Capture the cell that displays the provided text and extract its (x, y) central coordinate. 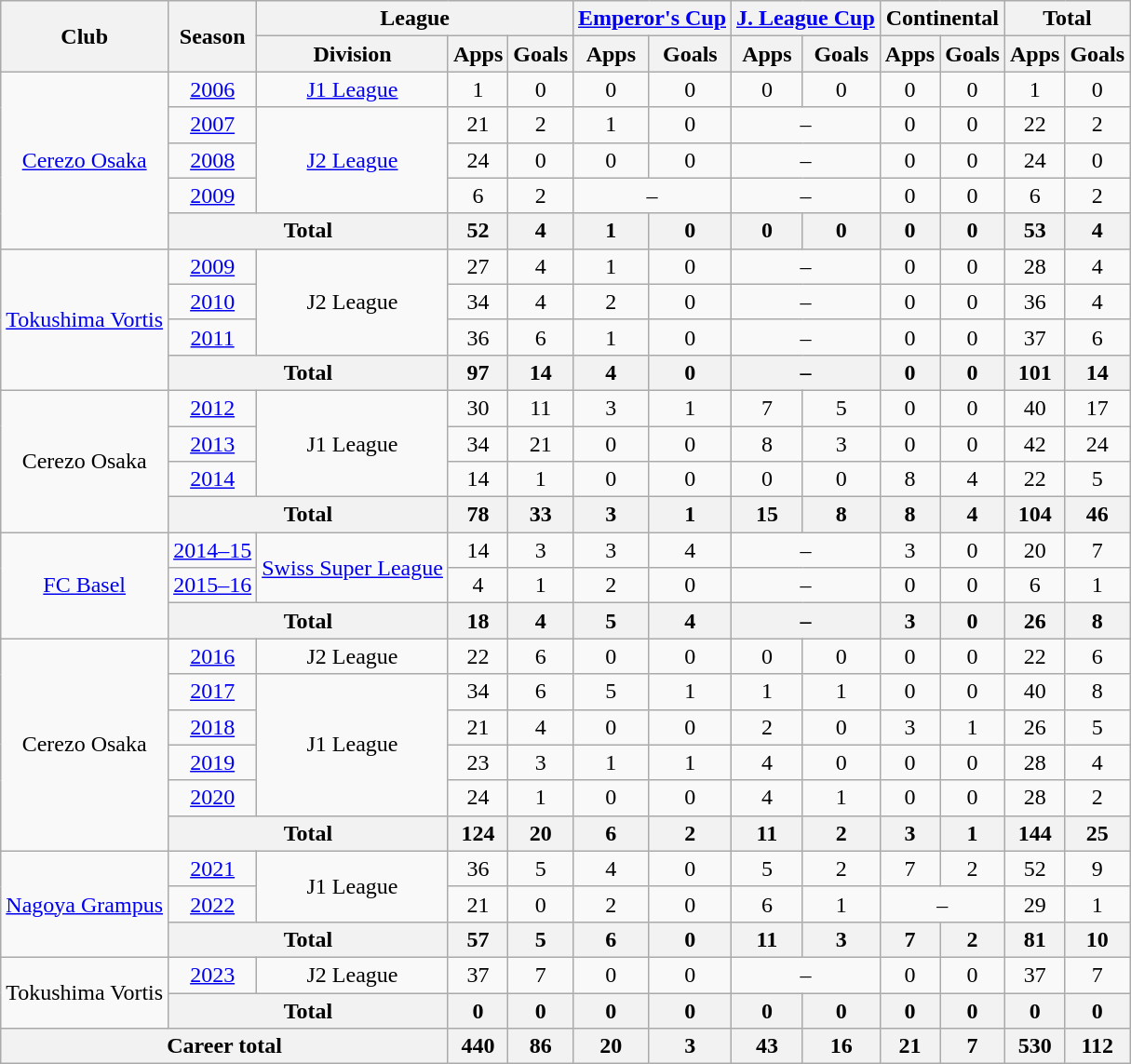
2022 (212, 904)
Career total (225, 1046)
43 (767, 1046)
16 (842, 1046)
530 (1034, 1046)
2015–16 (212, 586)
Season (212, 36)
144 (1034, 833)
2019 (212, 762)
42 (1034, 444)
101 (1034, 372)
2006 (212, 89)
17 (1097, 408)
124 (478, 833)
46 (1097, 515)
2017 (212, 692)
Emperor's Cup (653, 19)
Nagoya Grampus (85, 904)
2014–15 (212, 550)
2020 (212, 798)
2018 (212, 727)
2013 (212, 444)
23 (478, 762)
97 (478, 372)
Continental (942, 19)
2021 (212, 869)
25 (1097, 833)
J. League Cup (806, 19)
81 (1034, 939)
9 (1097, 869)
27 (478, 266)
2014 (212, 479)
53 (1034, 231)
Division (353, 54)
29 (1034, 904)
57 (478, 939)
104 (1034, 515)
30 (478, 408)
2008 (212, 160)
Swiss Super League (353, 568)
2007 (212, 125)
League (415, 19)
Club (85, 36)
2012 (212, 408)
440 (478, 1046)
2011 (212, 337)
112 (1097, 1046)
78 (478, 515)
2016 (212, 656)
18 (478, 621)
2010 (212, 302)
2023 (212, 975)
33 (541, 515)
15 (767, 515)
10 (1097, 939)
FC Basel (85, 586)
86 (541, 1046)
